From the cell containing the given text, extract its center point as [x, y] coordinate. 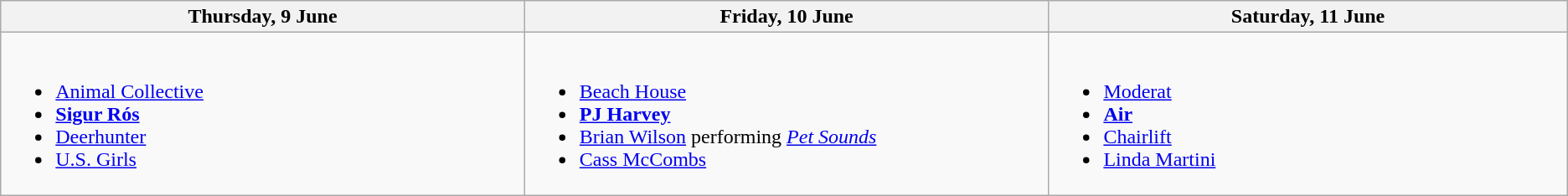
Beach HousePJ HarveyBrian Wilson performing Pet SoundsCass McCombs [787, 114]
Thursday, 9 June [263, 17]
Friday, 10 June [787, 17]
Saturday, 11 June [1308, 17]
Animal CollectiveSigur RósDeerhunterU.S. Girls [263, 114]
ModeratAirChairliftLinda Martini [1308, 114]
